Detect which cell encompasses the target text, then output its (x, y) center coordinate. 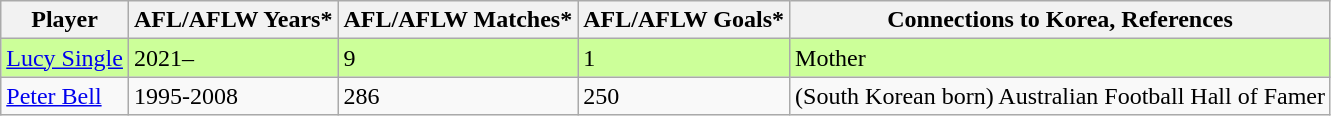
2021– (233, 58)
1995-2008 (233, 96)
9 (458, 58)
Mother (1060, 58)
250 (684, 96)
1 (684, 58)
Lucy Single (65, 58)
Player (65, 20)
AFL/AFLW Matches* (458, 20)
286 (458, 96)
Connections to Korea, References (1060, 20)
AFL/AFLW Years* (233, 20)
AFL/AFLW Goals* (684, 20)
Peter Bell (65, 96)
(South Korean born) Australian Football Hall of Famer (1060, 96)
